Provide the (X, Y) coordinate of the cell's center where the given text is located.  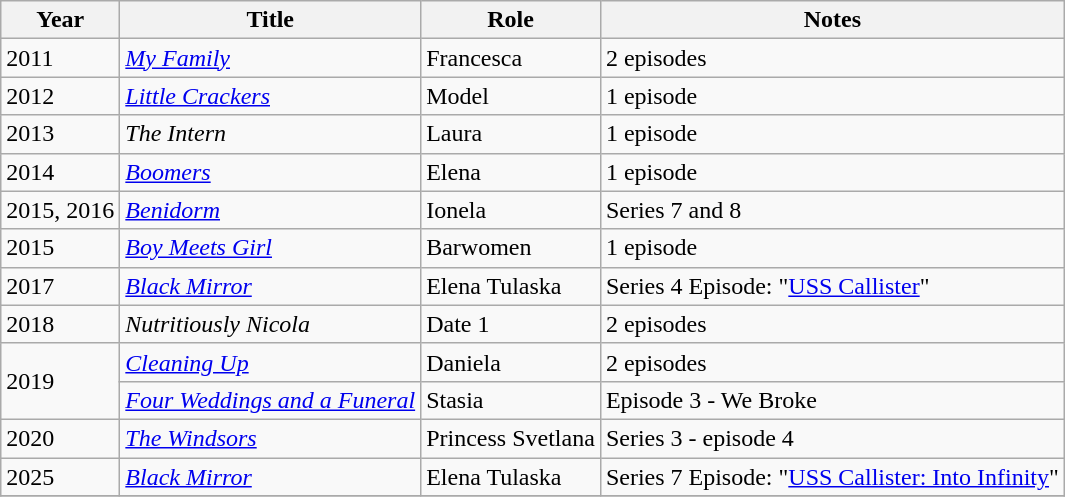
Date 1 (511, 324)
Title (270, 20)
Series 7 Episode: "USS Callister: Into Infinity" (832, 477)
Daniela (511, 362)
Stasia (511, 400)
Series 4 Episode: "USS Callister" (832, 286)
Ionela (511, 210)
The Windsors (270, 438)
Elena (511, 172)
2012 (60, 96)
2018 (60, 324)
Barwomen (511, 248)
Model (511, 96)
Cleaning Up (270, 362)
2019 (60, 381)
2013 (60, 134)
2015 (60, 248)
Episode 3 - We Broke (832, 400)
Francesca (511, 58)
Series 3 - episode 4 (832, 438)
Princess Svetlana (511, 438)
2011 (60, 58)
Boomers (270, 172)
Nutritiously Nicola (270, 324)
The Intern (270, 134)
2014 (60, 172)
Laura (511, 134)
Notes (832, 20)
2015, 2016 (60, 210)
Role (511, 20)
Year (60, 20)
Series 7 and 8 (832, 210)
Benidorm (270, 210)
Boy Meets Girl (270, 248)
2020 (60, 438)
2017 (60, 286)
2025 (60, 477)
Little Crackers (270, 96)
My Family (270, 58)
Four Weddings and a Funeral (270, 400)
